Extract the [x, y] coordinate from the center of the cell holding the provided text.  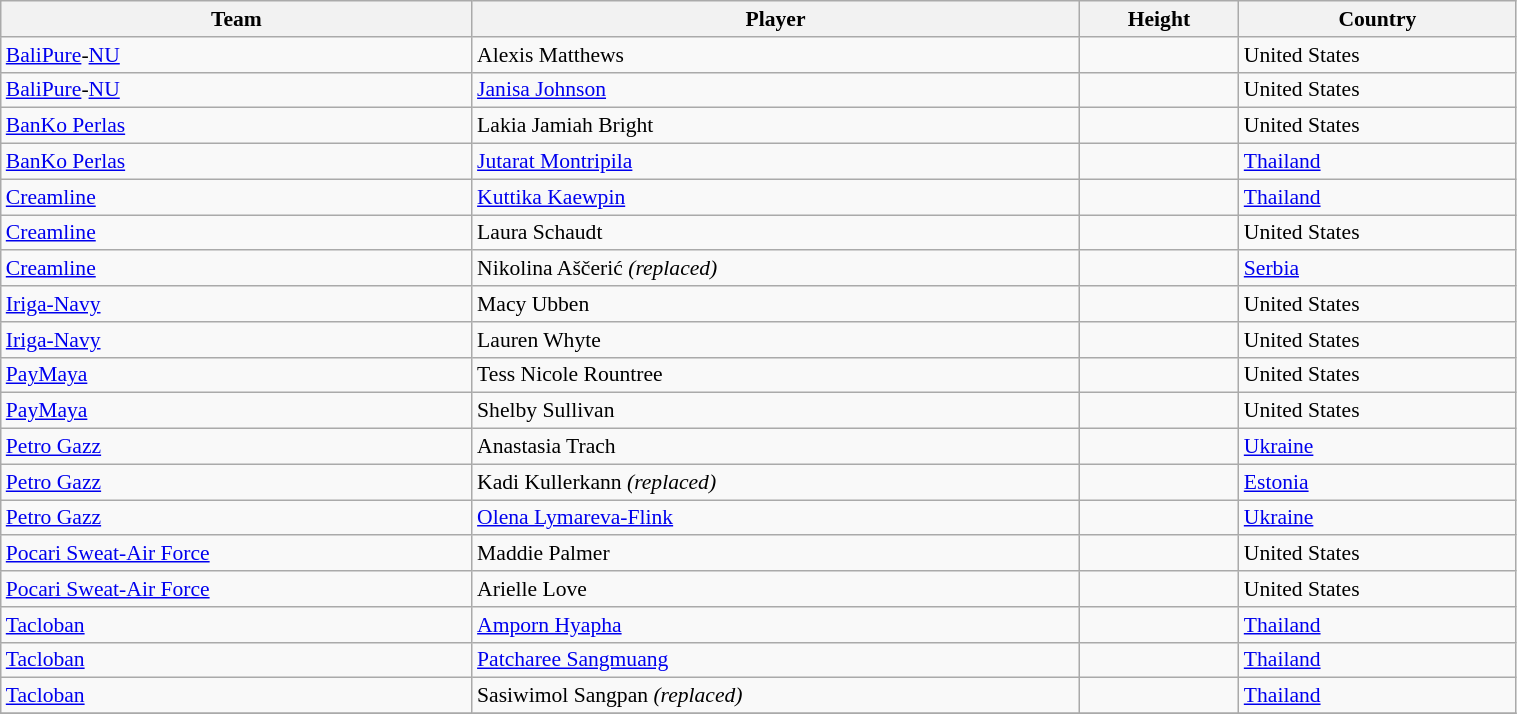
Serbia [1378, 269]
Maddie Palmer [776, 554]
Alexis Matthews [776, 55]
Shelby Sullivan [776, 411]
Height [1159, 19]
Patcharee Sangmuang [776, 660]
Team [236, 19]
Tess Nicole Rountree [776, 375]
Kuttika Kaewpin [776, 197]
Jutarat Montripila [776, 162]
Olena Lymareva-Flink [776, 518]
Macy Ubben [776, 304]
Country [1378, 19]
Lakia Jamiah Bright [776, 126]
Kadi Kullerkann (replaced) [776, 482]
Player [776, 19]
Estonia [1378, 482]
Anastasia Trach [776, 447]
Amporn Hyapha [776, 625]
Arielle Love [776, 589]
Lauren Whyte [776, 340]
Janisa Johnson [776, 90]
Laura Schaudt [776, 233]
Nikolina Aščerić (replaced) [776, 269]
Sasiwimol Sangpan (replaced) [776, 696]
